Extract the (X, Y) coordinate from the center of the cell holding the provided text.  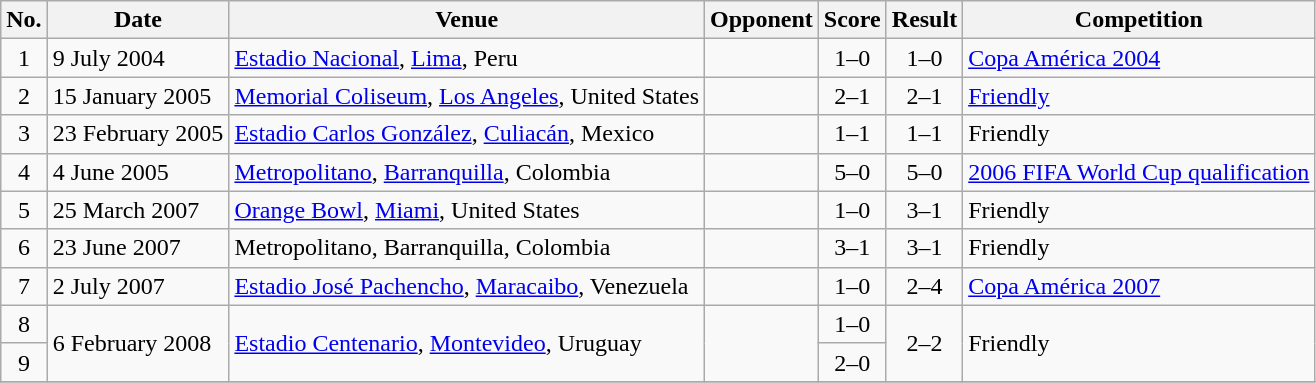
2 July 2007 (138, 286)
3 (24, 134)
2–4 (924, 286)
8 (24, 324)
6 February 2008 (138, 343)
23 June 2007 (138, 248)
2 (24, 96)
2–2 (924, 343)
Date (138, 20)
4 June 2005 (138, 172)
Result (924, 20)
2006 FIFA World Cup qualification (1139, 172)
Estadio Centenario, Montevideo, Uruguay (467, 343)
Competition (1139, 20)
4 (24, 172)
Estadio Carlos González, Culiacán, Mexico (467, 134)
Opponent (762, 20)
Estadio Nacional, Lima, Peru (467, 58)
5 (24, 210)
6 (24, 248)
No. (24, 20)
7 (24, 286)
Venue (467, 20)
Estadio José Pachencho, Maracaibo, Venezuela (467, 286)
Score (852, 20)
Orange Bowl, Miami, United States (467, 210)
9 (24, 362)
15 January 2005 (138, 96)
2–0 (852, 362)
Copa América 2007 (1139, 286)
9 July 2004 (138, 58)
25 March 2007 (138, 210)
Copa América 2004 (1139, 58)
Memorial Coliseum, Los Angeles, United States (467, 96)
1 (24, 58)
23 February 2005 (138, 134)
